Capture the cell that displays the provided text and extract its (x, y) central coordinate. 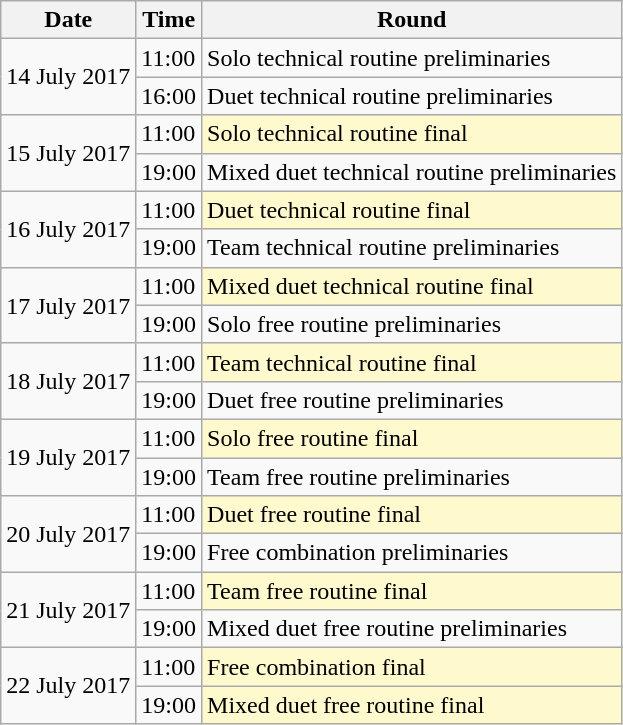
Duet free routine preliminaries (412, 400)
21 July 2017 (68, 610)
Duet free routine final (412, 515)
17 July 2017 (68, 305)
Free combination preliminaries (412, 553)
Solo free routine preliminaries (412, 324)
Mixed duet technical routine final (412, 286)
Mixed duet free routine preliminaries (412, 629)
Team technical routine final (412, 362)
18 July 2017 (68, 381)
Team technical routine preliminaries (412, 248)
16 July 2017 (68, 229)
14 July 2017 (68, 77)
Round (412, 20)
Date (68, 20)
Solo free routine final (412, 438)
15 July 2017 (68, 153)
20 July 2017 (68, 534)
16:00 (169, 96)
Mixed duet technical routine preliminaries (412, 172)
Team free routine preliminaries (412, 477)
22 July 2017 (68, 686)
19 July 2017 (68, 457)
Team free routine final (412, 591)
Time (169, 20)
Solo technical routine final (412, 134)
Duet technical routine preliminaries (412, 96)
Solo technical routine preliminaries (412, 58)
Free combination final (412, 667)
Mixed duet free routine final (412, 705)
Duet technical routine final (412, 210)
